Output the [X, Y] coordinate of the center of the cell containing the given text.  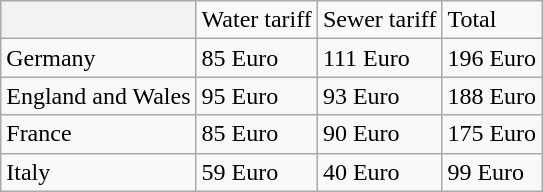
Sewer tariff [380, 20]
90 Euro [380, 134]
175 Euro [492, 134]
Total [492, 20]
Germany [98, 58]
111 Euro [380, 58]
196 Euro [492, 58]
93 Euro [380, 96]
99 Euro [492, 172]
Italy [98, 172]
England and Wales [98, 96]
40 Euro [380, 172]
188 Euro [492, 96]
Water tariff [256, 20]
France [98, 134]
59 Euro [256, 172]
95 Euro [256, 96]
